Capture the cell that displays the provided text and extract its [X, Y] central coordinate. 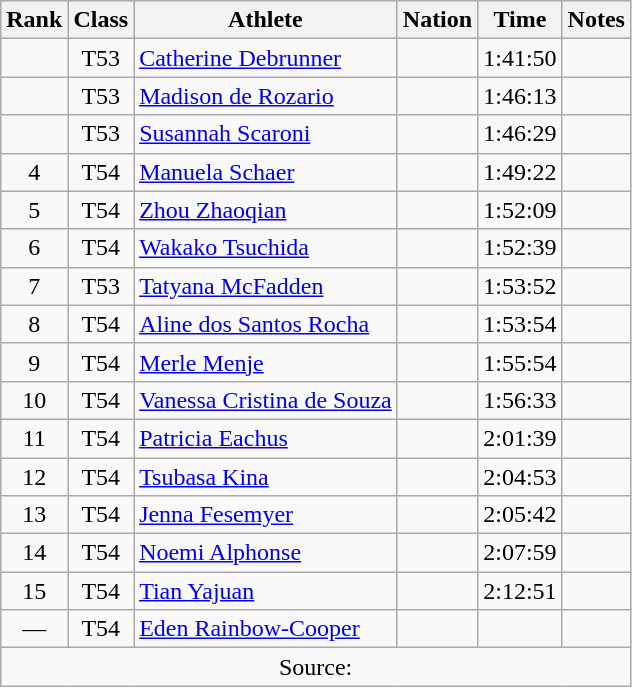
Madison de Rozario [266, 96]
Jenna Fesemyer [266, 515]
1:49:22 [520, 172]
14 [34, 553]
Tsubasa Kina [266, 477]
15 [34, 591]
Nation [437, 20]
Merle Menje [266, 362]
1:52:39 [520, 248]
2:01:39 [520, 438]
1:46:29 [520, 134]
Susannah Scaroni [266, 134]
1:46:13 [520, 96]
1:41:50 [520, 58]
— [34, 629]
6 [34, 248]
13 [34, 515]
2:04:53 [520, 477]
Source: [316, 667]
Vanessa Cristina de Souza [266, 400]
Class [101, 20]
Aline dos Santos Rocha [266, 324]
Patricia Eachus [266, 438]
Eden Rainbow-Cooper [266, 629]
1:52:09 [520, 210]
Catherine Debrunner [266, 58]
7 [34, 286]
10 [34, 400]
Zhou Zhaoqian [266, 210]
2:05:42 [520, 515]
11 [34, 438]
4 [34, 172]
Noemi Alphonse [266, 553]
Tian Yajuan [266, 591]
Wakako Tsuchida [266, 248]
1:53:54 [520, 324]
1:56:33 [520, 400]
Manuela Schaer [266, 172]
2:07:59 [520, 553]
1:53:52 [520, 286]
Tatyana McFadden [266, 286]
8 [34, 324]
Notes [596, 20]
Rank [34, 20]
2:12:51 [520, 591]
12 [34, 477]
9 [34, 362]
1:55:54 [520, 362]
Time [520, 20]
5 [34, 210]
Athlete [266, 20]
